Return (x, y) of the center of cell containing provided text 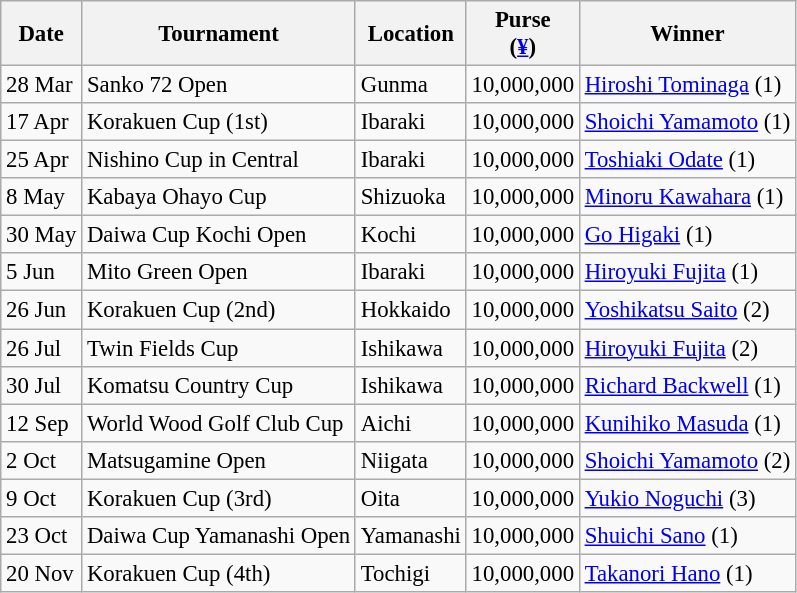
Richard Backwell (1) (687, 385)
Kochi (410, 235)
Yukio Noguchi (3) (687, 498)
Hiroyuki Fujita (1) (687, 273)
Yoshikatsu Saito (2) (687, 310)
Matsugamine Open (219, 460)
World Wood Golf Club Cup (219, 423)
Korakuen Cup (2nd) (219, 310)
12 Sep (42, 423)
Mito Green Open (219, 273)
8 May (42, 197)
17 Apr (42, 122)
28 Mar (42, 85)
Minoru Kawahara (1) (687, 197)
Gunma (410, 85)
Oita (410, 498)
Shoichi Yamamoto (1) (687, 122)
Korakuen Cup (3rd) (219, 498)
Purse(¥) (522, 34)
30 Jul (42, 385)
2 Oct (42, 460)
Go Higaki (1) (687, 235)
Date (42, 34)
Sanko 72 Open (219, 85)
Tournament (219, 34)
Korakuen Cup (4th) (219, 573)
Twin Fields Cup (219, 348)
Toshiaki Odate (1) (687, 160)
Hiroyuki Fujita (2) (687, 348)
Kabaya Ohayo Cup (219, 197)
Location (410, 34)
Tochigi (410, 573)
23 Oct (42, 536)
26 Jun (42, 310)
Hiroshi Tominaga (1) (687, 85)
Winner (687, 34)
Daiwa Cup Kochi Open (219, 235)
Aichi (410, 423)
Yamanashi (410, 536)
Hokkaido (410, 310)
Komatsu Country Cup (219, 385)
5 Jun (42, 273)
Takanori Hano (1) (687, 573)
Shoichi Yamamoto (2) (687, 460)
Shizuoka (410, 197)
Daiwa Cup Yamanashi Open (219, 536)
26 Jul (42, 348)
Shuichi Sano (1) (687, 536)
Kunihiko Masuda (1) (687, 423)
Niigata (410, 460)
30 May (42, 235)
20 Nov (42, 573)
Korakuen Cup (1st) (219, 122)
Nishino Cup in Central (219, 160)
25 Apr (42, 160)
9 Oct (42, 498)
